Pinpoint the cell where the given text exists, returning its (X, Y) midpoint coordinate. 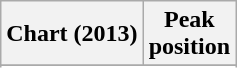
Peakposition (189, 34)
Chart (2013) (72, 34)
